Identify which cell holds the provided text, then report its [x, y] central coordinate. 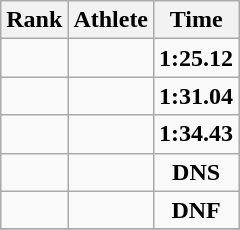
1:34.43 [196, 134]
DNF [196, 210]
DNS [196, 172]
Time [196, 20]
1:31.04 [196, 96]
1:25.12 [196, 58]
Athlete [111, 20]
Rank [34, 20]
